Search for the cell housing the specified text and yield its [X, Y] center coordinate. 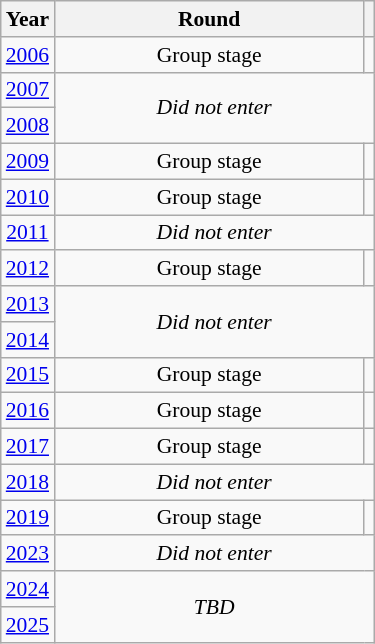
2017 [28, 447]
2009 [28, 162]
2010 [28, 197]
2016 [28, 411]
2014 [28, 340]
2011 [28, 233]
2019 [28, 518]
2008 [28, 126]
2012 [28, 269]
Year [28, 19]
2023 [28, 554]
2006 [28, 55]
2015 [28, 375]
2007 [28, 90]
TBD [214, 606]
2013 [28, 304]
2025 [28, 625]
Round [209, 19]
2018 [28, 482]
2024 [28, 589]
